Pinpoint the cell where the given text exists, returning its (x, y) midpoint coordinate. 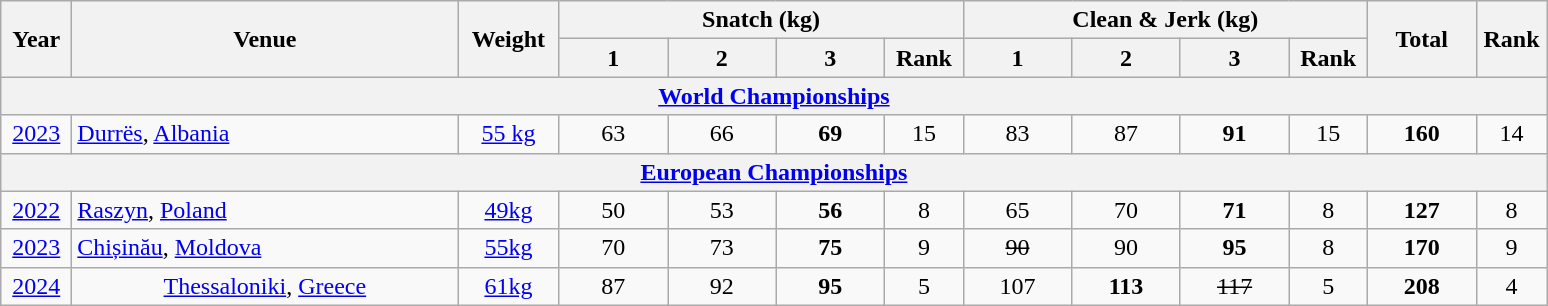
Total (1422, 39)
56 (830, 210)
83 (1018, 134)
160 (1422, 134)
Year (36, 39)
53 (722, 210)
Thessaloniki, Greece (265, 286)
208 (1422, 286)
91 (1234, 134)
Venue (265, 39)
Weight (508, 39)
Clean & Jerk (kg) (1165, 20)
107 (1018, 286)
49kg (508, 210)
61kg (508, 286)
66 (722, 134)
World Championships (774, 96)
170 (1422, 248)
14 (1512, 134)
2024 (36, 286)
71 (1234, 210)
55 kg (508, 134)
Raszyn, Poland (265, 210)
Snatch (kg) (761, 20)
117 (1234, 286)
European Championships (774, 172)
63 (614, 134)
50 (614, 210)
65 (1018, 210)
Durrës, Albania (265, 134)
92 (722, 286)
Chișinău, Moldova (265, 248)
55kg (508, 248)
75 (830, 248)
73 (722, 248)
113 (1126, 286)
69 (830, 134)
4 (1512, 286)
2022 (36, 210)
127 (1422, 210)
